Find where the given text appears and provide that cell's center as [x, y] coordinate. 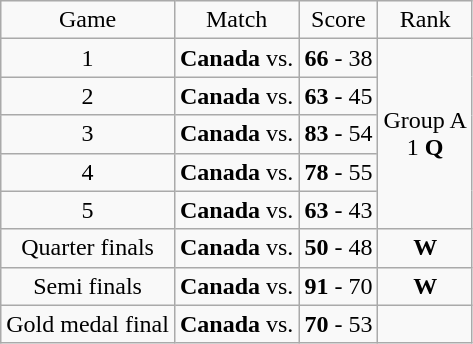
Score [338, 20]
63 - 45 [338, 96]
Match [236, 20]
4 [88, 172]
Group A 1 Q [425, 134]
Semi finals [88, 286]
Quarter finals [88, 248]
Rank [425, 20]
66 - 38 [338, 58]
50 - 48 [338, 248]
91 - 70 [338, 286]
70 - 53 [338, 324]
3 [88, 134]
Gold medal final [88, 324]
2 [88, 96]
Game [88, 20]
83 - 54 [338, 134]
5 [88, 210]
63 - 43 [338, 210]
1 [88, 58]
78 - 55 [338, 172]
